For the text-containing cell, return its midpoint in (X, Y) coordinate format. 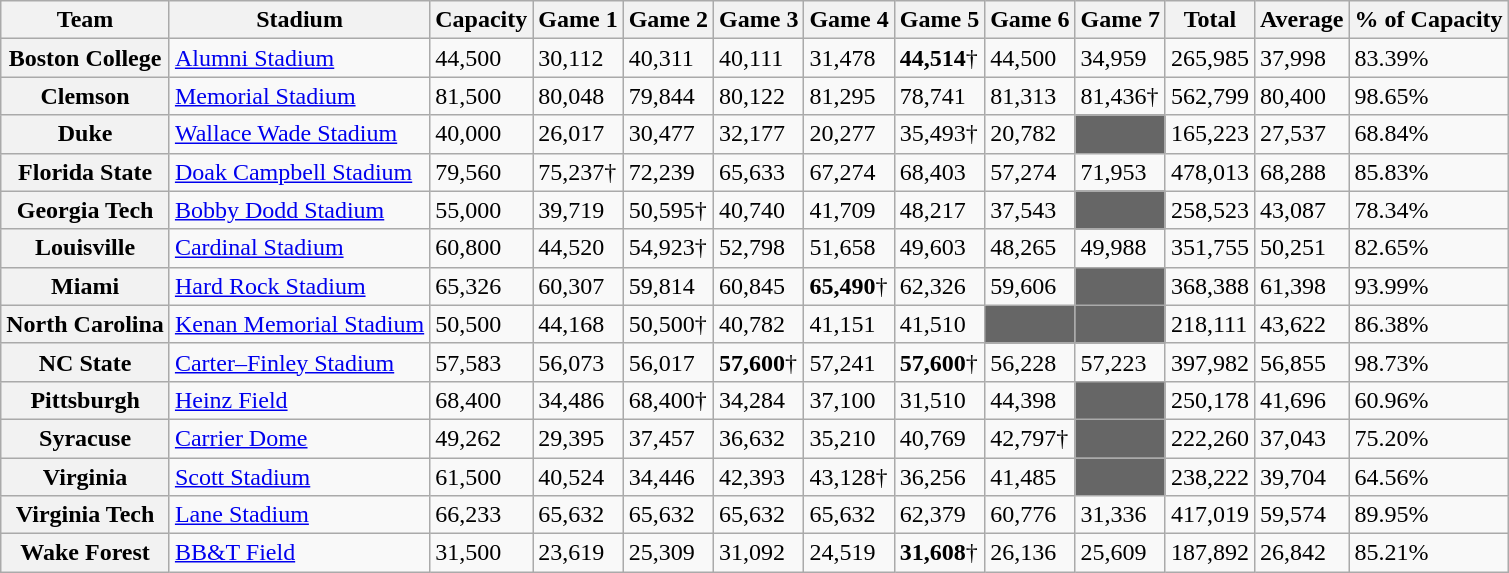
98.73% (1428, 362)
59,606 (1030, 286)
59,574 (1302, 515)
30,112 (578, 58)
Miami (86, 286)
Game 4 (849, 20)
43,622 (1302, 324)
Game 2 (668, 20)
25,309 (668, 553)
BB&T Field (299, 553)
Game 3 (759, 20)
Hard Rock Stadium (299, 286)
71,953 (1120, 172)
34,284 (759, 400)
36,632 (759, 438)
37,100 (849, 400)
31,608† (939, 553)
78,741 (939, 96)
60,776 (1030, 515)
56,855 (1302, 362)
68,400† (668, 400)
42,393 (759, 477)
40,111 (759, 58)
Total (1210, 20)
82.65% (1428, 248)
Wake Forest (86, 553)
83.39% (1428, 58)
Clemson (86, 96)
478,013 (1210, 172)
65,490† (849, 286)
Syracuse (86, 438)
187,892 (1210, 553)
41,485 (1030, 477)
Bobby Dodd Stadium (299, 210)
36,256 (939, 477)
Pittsburgh (86, 400)
Memorial Stadium (299, 96)
61,500 (482, 477)
50,251 (1302, 248)
41,151 (849, 324)
23,619 (578, 553)
44,520 (578, 248)
Georgia Tech (86, 210)
50,500 (482, 324)
64.56% (1428, 477)
Kenan Memorial Stadium (299, 324)
89.95% (1428, 515)
85.83% (1428, 172)
417,019 (1210, 515)
Average (1302, 20)
40,782 (759, 324)
61,398 (1302, 286)
81,500 (482, 96)
42,797† (1030, 438)
62,326 (939, 286)
56,228 (1030, 362)
Virginia (86, 477)
75.20% (1428, 438)
48,265 (1030, 248)
39,704 (1302, 477)
40,740 (759, 210)
81,295 (849, 96)
Duke (86, 134)
North Carolina (86, 324)
57,241 (849, 362)
238,222 (1210, 477)
250,178 (1210, 400)
25,609 (1120, 553)
60,845 (759, 286)
57,583 (482, 362)
50,500† (668, 324)
44,168 (578, 324)
NC State (86, 362)
98.65% (1428, 96)
40,000 (482, 134)
Doak Campbell Stadium (299, 172)
75,237† (578, 172)
49,988 (1120, 248)
52,798 (759, 248)
397,982 (1210, 362)
Game 7 (1120, 20)
68,403 (939, 172)
80,122 (759, 96)
26,842 (1302, 553)
31,092 (759, 553)
% of Capacity (1428, 20)
62,379 (939, 515)
39,719 (578, 210)
Game 5 (939, 20)
40,769 (939, 438)
30,477 (668, 134)
Team (86, 20)
81,313 (1030, 96)
72,239 (668, 172)
67,274 (849, 172)
265,985 (1210, 58)
258,523 (1210, 210)
Heinz Field (299, 400)
31,336 (1120, 515)
60.96% (1428, 400)
40,524 (578, 477)
Stadium (299, 20)
79,560 (482, 172)
31,510 (939, 400)
165,223 (1210, 134)
351,755 (1210, 248)
34,446 (668, 477)
41,510 (939, 324)
Lane Stadium (299, 515)
56,073 (578, 362)
65,633 (759, 172)
Alumni Stadium (299, 58)
81,436† (1120, 96)
56,017 (668, 362)
37,043 (1302, 438)
49,262 (482, 438)
Louisville (86, 248)
44,514† (939, 58)
20,782 (1030, 134)
222,260 (1210, 438)
49,603 (939, 248)
Capacity (482, 20)
Florida State (86, 172)
55,000 (482, 210)
68,288 (1302, 172)
32,177 (759, 134)
54,923† (668, 248)
Wallace Wade Stadium (299, 134)
37,457 (668, 438)
79,844 (668, 96)
68.84% (1428, 134)
20,277 (849, 134)
26,017 (578, 134)
29,395 (578, 438)
86.38% (1428, 324)
218,111 (1210, 324)
44,398 (1030, 400)
60,800 (482, 248)
26,136 (1030, 553)
57,274 (1030, 172)
93.99% (1428, 286)
368,388 (1210, 286)
24,519 (849, 553)
37,998 (1302, 58)
80,048 (578, 96)
Carrier Dome (299, 438)
68,400 (482, 400)
34,959 (1120, 58)
43,087 (1302, 210)
60,307 (578, 286)
Game 1 (578, 20)
78.34% (1428, 210)
57,223 (1120, 362)
Cardinal Stadium (299, 248)
65,326 (482, 286)
Scott Stadium (299, 477)
34,486 (578, 400)
Game 6 (1030, 20)
85.21% (1428, 553)
Boston College (86, 58)
80,400 (1302, 96)
Virginia Tech (86, 515)
35,493† (939, 134)
562,799 (1210, 96)
43,128† (849, 477)
27,537 (1302, 134)
Carter–Finley Stadium (299, 362)
48,217 (939, 210)
66,233 (482, 515)
40,311 (668, 58)
41,696 (1302, 400)
51,658 (849, 248)
37,543 (1030, 210)
50,595† (668, 210)
31,500 (482, 553)
41,709 (849, 210)
31,478 (849, 58)
59,814 (668, 286)
35,210 (849, 438)
